Determine the [x, y] coordinate at the center of the cell enclosing the given text.  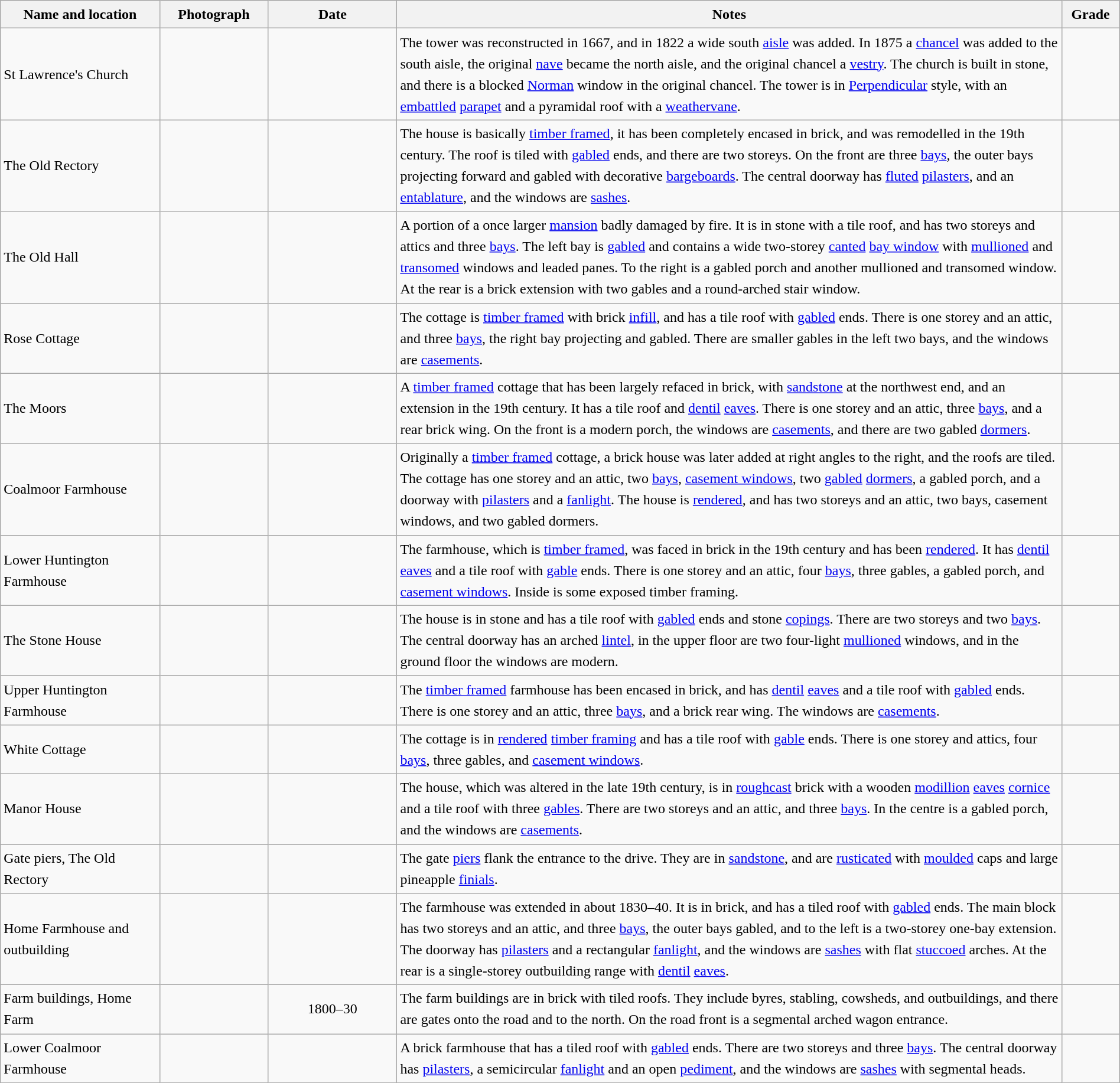
White Cottage [80, 749]
Date [333, 14]
The Stone House [80, 640]
The gate piers flank the entrance to the drive. They are in sandstone, and are rusticated with moulded caps and large pineapple finials. [729, 869]
Home Farmhouse and outbuilding [80, 939]
The Old Rectory [80, 165]
1800–30 [333, 1010]
Upper Huntington Farmhouse [80, 700]
Farm buildings, Home Farm [80, 1010]
Gate piers, The Old Rectory [80, 869]
Notes [729, 14]
Manor House [80, 809]
The Old Hall [80, 257]
Grade [1090, 14]
Lower Coalmoor Farmhouse [80, 1058]
The Moors [80, 409]
Lower Huntington Farmhouse [80, 570]
Rose Cottage [80, 338]
Name and location [80, 14]
Photograph [214, 14]
Coalmoor Farmhouse [80, 489]
St Lawrence's Church [80, 74]
